Pinpoint the cell where the given text exists, returning its [X, Y] midpoint coordinate. 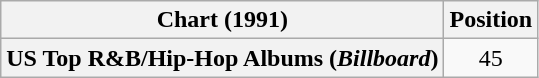
US Top R&B/Hip-Hop Albums (Billboard) [222, 58]
45 [491, 58]
Chart (1991) [222, 20]
Position [491, 20]
